Return the [x, y] coordinate for the center point of the cell that contains the specified text.  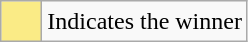
Indicates the winner [145, 22]
